Output the (X, Y) coordinate of the center of the cell containing the given text.  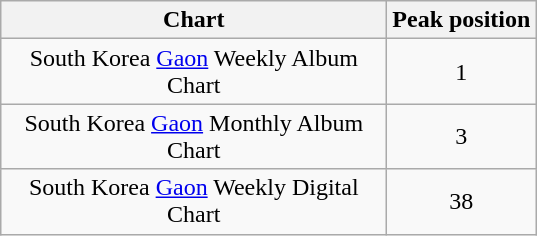
South Korea Gaon Weekly Digital Chart (194, 202)
Peak position (462, 20)
Chart (194, 20)
1 (462, 72)
3 (462, 136)
South Korea Gaon Monthly Album Chart (194, 136)
South Korea Gaon Weekly Album Chart (194, 72)
38 (462, 202)
